Find where the given text appears and provide that cell's center as (X, Y) coordinate. 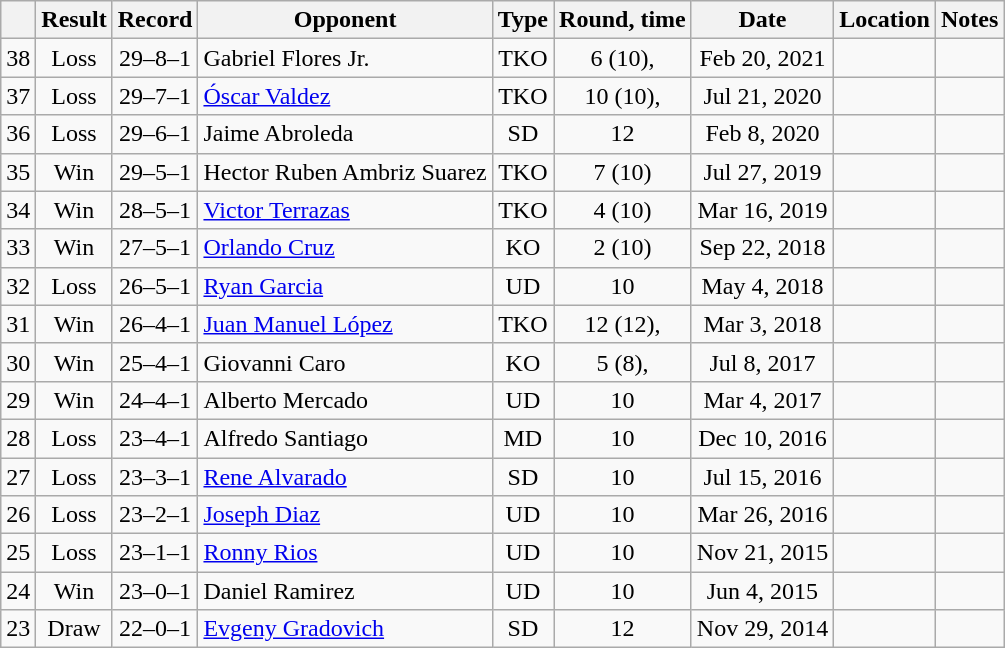
33 (18, 248)
27 (18, 477)
23–0–1 (155, 591)
31 (18, 324)
Jun 4, 2015 (762, 591)
23–3–1 (155, 477)
Feb 20, 2021 (762, 58)
12 (12), (623, 324)
29 (18, 400)
35 (18, 172)
Victor Terrazas (345, 210)
Date (762, 20)
Daniel Ramirez (345, 591)
Location (885, 20)
Draw (74, 629)
29–8–1 (155, 58)
Mar 3, 2018 (762, 324)
6 (10), (623, 58)
Nov 21, 2015 (762, 553)
Jul 15, 2016 (762, 477)
24–4–1 (155, 400)
Type (522, 20)
Result (74, 20)
28 (18, 438)
28–5–1 (155, 210)
Mar 4, 2017 (762, 400)
May 4, 2018 (762, 286)
Mar 16, 2019 (762, 210)
Round, time (623, 20)
26–5–1 (155, 286)
MD (522, 438)
Notes (969, 20)
Dec 10, 2016 (762, 438)
25 (18, 553)
24 (18, 591)
Hector Ruben Ambriz Suarez (345, 172)
Ryan Garcia (345, 286)
Juan Manuel López (345, 324)
36 (18, 134)
27–5–1 (155, 248)
37 (18, 96)
Giovanni Caro (345, 362)
Evgeny Gradovich (345, 629)
23–1–1 (155, 553)
23–2–1 (155, 515)
Nov 29, 2014 (762, 629)
38 (18, 58)
10 (10), (623, 96)
26–4–1 (155, 324)
34 (18, 210)
29–6–1 (155, 134)
Record (155, 20)
Jaime Abroleda (345, 134)
2 (10) (623, 248)
23 (18, 629)
23–4–1 (155, 438)
Jul 27, 2019 (762, 172)
Jul 21, 2020 (762, 96)
30 (18, 362)
5 (8), (623, 362)
Rene Alvarado (345, 477)
26 (18, 515)
Joseph Diaz (345, 515)
Alberto Mercado (345, 400)
Jul 8, 2017 (762, 362)
22–0–1 (155, 629)
Óscar Valdez (345, 96)
Orlando Cruz (345, 248)
29–5–1 (155, 172)
Mar 26, 2016 (762, 515)
7 (10) (623, 172)
Alfredo Santiago (345, 438)
4 (10) (623, 210)
Sep 22, 2018 (762, 248)
32 (18, 286)
Gabriel Flores Jr. (345, 58)
25–4–1 (155, 362)
Opponent (345, 20)
29–7–1 (155, 96)
Feb 8, 2020 (762, 134)
Ronny Rios (345, 553)
